For the text-containing cell, return its midpoint in [x, y] coordinate format. 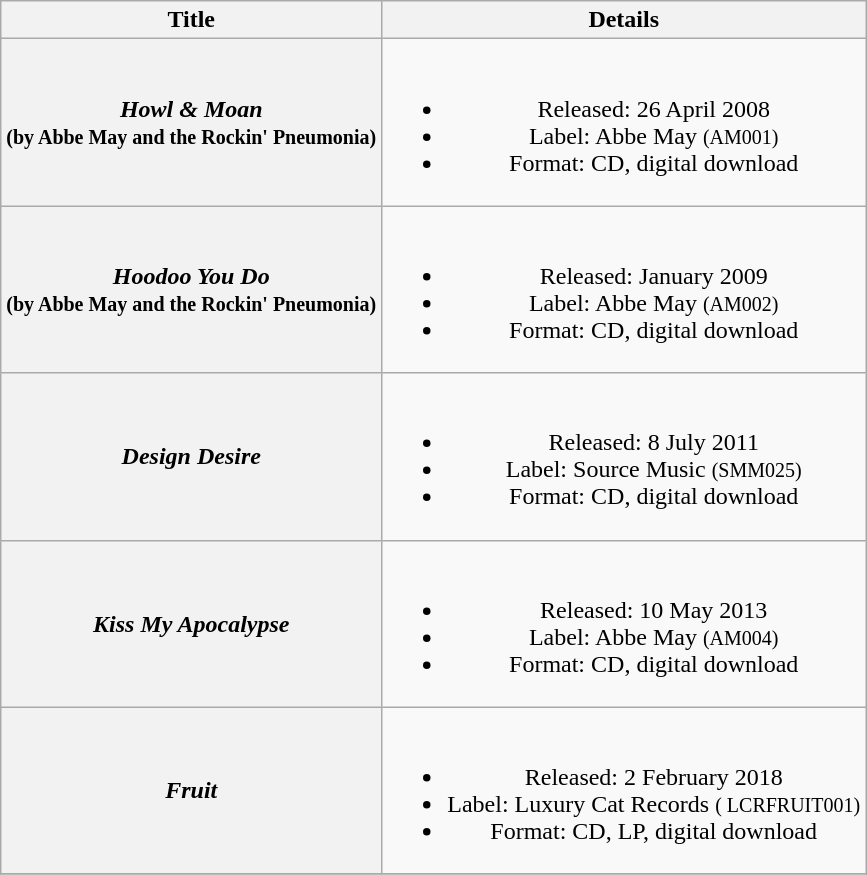
Fruit [192, 790]
Released: 26 April 2008Label: Abbe May (AM001)Format: CD, digital download [624, 122]
Title [192, 20]
Released: 10 May 2013Label: Abbe May (AM004)Format: CD, digital download [624, 624]
Details [624, 20]
Released: 2 February 2018Label: Luxury Cat Records ( LCRFRUIT001)Format: CD, LP, digital download [624, 790]
Released: 8 July 2011Label: Source Music (SMM025)Format: CD, digital download [624, 456]
Howl & Moan (by Abbe May and the Rockin' Pneumonia) [192, 122]
Hoodoo You Do (by Abbe May and the Rockin' Pneumonia) [192, 290]
Released: January 2009Label: Abbe May (AM002)Format: CD, digital download [624, 290]
Kiss My Apocalypse [192, 624]
Design Desire [192, 456]
